Output the (X, Y) coordinate of the center of the cell containing the given text.  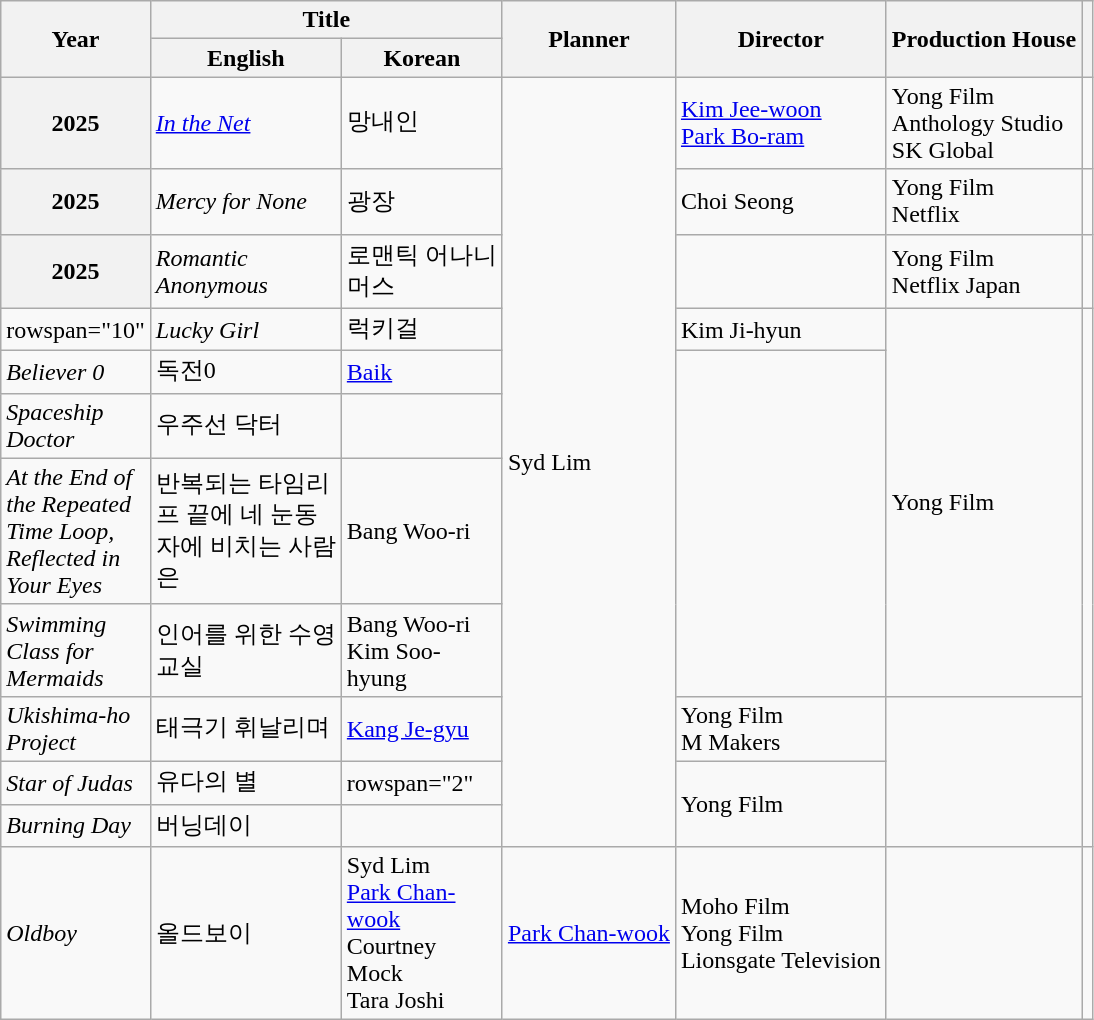
Bang Woo-ri (422, 531)
Year (76, 39)
Oldboy (76, 934)
rowspan="10" (76, 330)
Yong FilmAnthology StudioSK Global (984, 123)
Syd LimPark Chan-wookCourtney MockTara Joshi (422, 934)
Ukishima-ho Project (76, 728)
Choi Seong (780, 202)
Planner (588, 39)
태극기 휘날리며 (246, 728)
Director (780, 39)
At the End of the Repeated Time Loop, Reflected in Your Eyes (76, 531)
반복되는 타임리프 끝에 네 눈동자에 비치는 사람은 (246, 531)
Kim Ji-hyun (780, 330)
올드보이 (246, 934)
Park Chan-wook (588, 934)
Yong FilmNetflix (984, 202)
럭키걸 (422, 330)
Korean (422, 58)
독전0 (246, 372)
Yong Film M Makers (780, 728)
rowspan="2" (422, 782)
우주선 닥터 (246, 426)
Kang Je-gyu (422, 728)
Production House (984, 39)
Title (326, 20)
Yong FilmNetflix Japan (984, 271)
망내인 (422, 123)
Star of Judas (76, 782)
Moho FilmYong FilmLionsgate Television (780, 934)
Kim Jee-woonPark Bo-ram (780, 123)
Swimming Class for Mermaids (76, 650)
로맨틱 어나니머스 (422, 271)
Burning Day (76, 826)
Believer 0 (76, 372)
Syd Lim (588, 462)
Baik (422, 372)
버닝데이 (246, 826)
유다의 별 (246, 782)
Romantic Anonymous (246, 271)
Spaceship Doctor (76, 426)
In the Net (246, 123)
Lucky Girl (246, 330)
English (246, 58)
Bang Woo-riKim Soo-hyung (422, 650)
인어를 위한 수영교실 (246, 650)
Mercy for None (246, 202)
광장 (422, 202)
